For the text-containing cell, return its midpoint in (x, y) coordinate format. 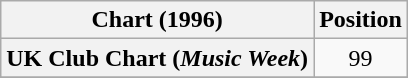
99 (361, 58)
Chart (1996) (158, 20)
Position (361, 20)
UK Club Chart (Music Week) (158, 58)
